Search for the cell housing the specified text and yield its (x, y) center coordinate. 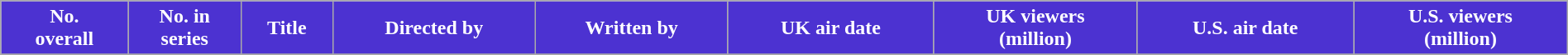
Title (288, 28)
UK viewers(million) (1035, 28)
UK air date (830, 28)
Directed by (433, 28)
Written by (632, 28)
U.S. viewers(million) (1460, 28)
No. inseries (185, 28)
U.S. air date (1245, 28)
No.overall (65, 28)
